Locate the cell with the specified text and output its (x, y) center coordinate. 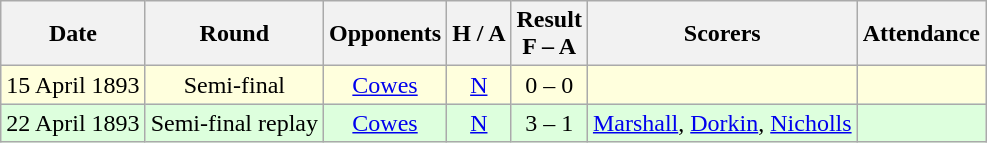
15 April 1893 (73, 85)
Opponents (384, 34)
0 – 0 (549, 85)
Marshall, Dorkin, Nicholls (722, 123)
ResultF – A (549, 34)
Attendance (921, 34)
Date (73, 34)
Semi-final (234, 85)
Scorers (722, 34)
22 April 1893 (73, 123)
Round (234, 34)
3 – 1 (549, 123)
H / A (479, 34)
Semi-final replay (234, 123)
